From the cell containing the given text, extract its center point as (X, Y) coordinate. 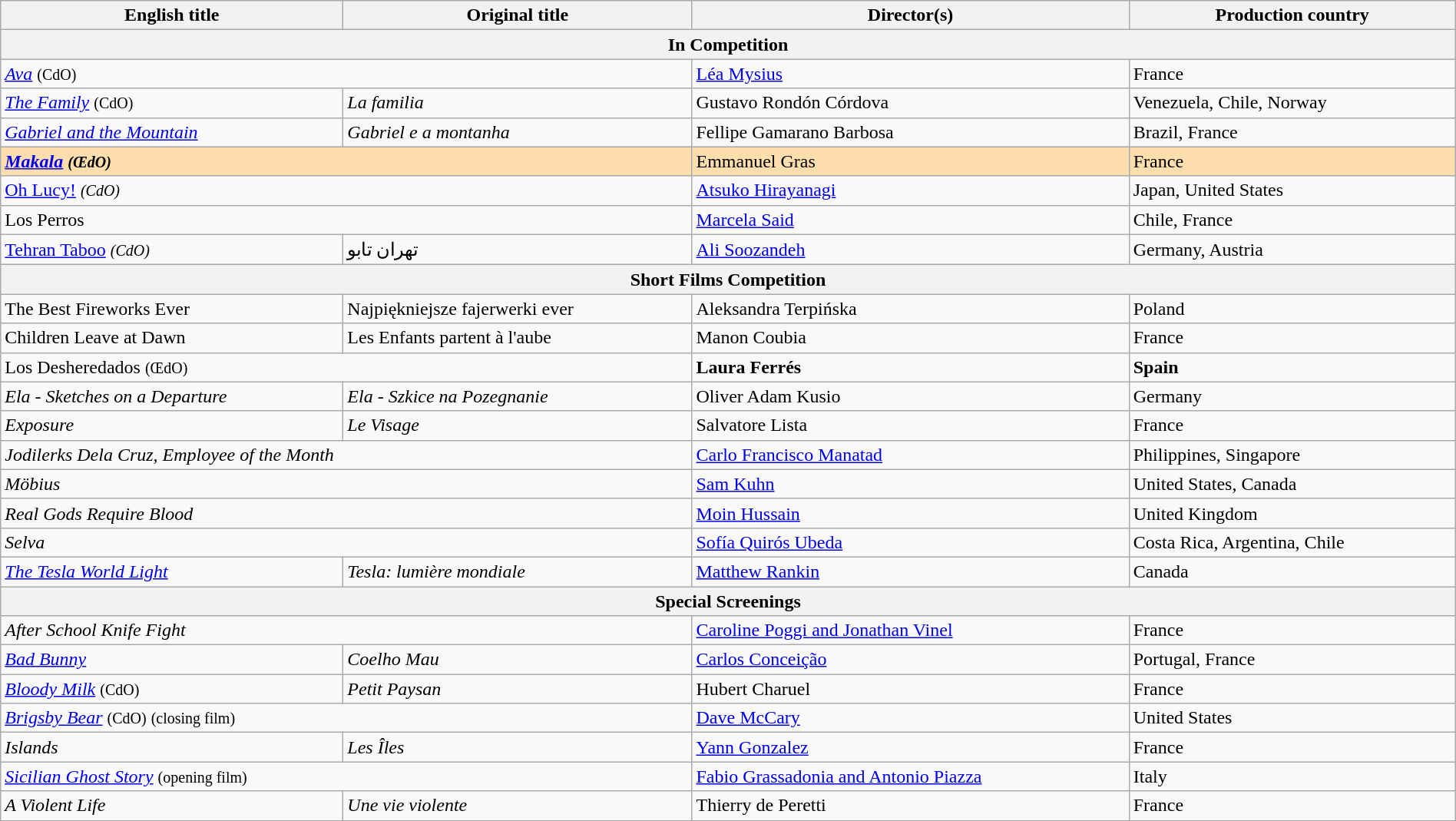
Germany (1292, 396)
Aleksandra Terpińska (911, 309)
Poland (1292, 309)
Original title (518, 15)
Germany, Austria (1292, 250)
Hubert Charuel (911, 689)
Bad Bunny (172, 660)
A Violent Life (172, 806)
The Family (CdO) (172, 103)
Spain (1292, 367)
Sam Kuhn (911, 484)
Production country (1292, 15)
Les Îles (518, 747)
Gabriel and the Mountain (172, 132)
Laura Ferrés (911, 367)
Ela - Sketches on a Departure (172, 396)
Venezuela, Chile, Norway (1292, 103)
Canada (1292, 571)
Gustavo Rondón Córdova (911, 103)
Exposure (172, 425)
Islands (172, 747)
Selva (346, 542)
Coelho Mau (518, 660)
Emmanuel Gras (911, 161)
Caroline Poggi and Jonathan Vinel (911, 631)
Japan, United States (1292, 190)
The Best Fireworks Ever (172, 309)
Oliver Adam Kusio (911, 396)
Los Perros (346, 220)
Brazil, France (1292, 132)
Une vie violente (518, 806)
Portugal, France (1292, 660)
Thierry de Peretti (911, 806)
Bloody Milk (CdO) (172, 689)
Moin Hussain (911, 513)
Special Screenings (728, 601)
Le Visage (518, 425)
United States, Canada (1292, 484)
Fabio Grassadonia and Antonio Piazza (911, 776)
Jodilerks Dela Cruz, Employee of the Month (346, 455)
Najpiękniejsze fajerwerki ever (518, 309)
Tesla: lumière mondiale (518, 571)
United States (1292, 718)
Manon Coubia (911, 338)
Makala (ŒdO) (346, 161)
Les Enfants partent à l'aube (518, 338)
Italy (1292, 776)
Marcela Said (911, 220)
Brigsby Bear (CdO) (closing film) (346, 718)
Carlo Francisco Manatad (911, 455)
Atsuko Hirayanagi (911, 190)
Los Desheredados (ŒdO) (346, 367)
Director(s) (911, 15)
Yann Gonzalez (911, 747)
Sicilian Ghost Story (opening film) (346, 776)
Ali Soozandeh (911, 250)
Short Films Competition (728, 280)
Léa Mysius (911, 74)
La familia (518, 103)
Chile, France (1292, 220)
Real Gods Require Blood (346, 513)
Tehran Taboo (CdO) (172, 250)
Dave McCary (911, 718)
English title (172, 15)
Oh Lucy! (CdO) (346, 190)
Petit Paysan (518, 689)
Costa Rica, Argentina, Chile (1292, 542)
Salvatore Lista (911, 425)
Philippines, Singapore (1292, 455)
Matthew Rankin (911, 571)
Fellipe Gamarano Barbosa (911, 132)
Children Leave at Dawn (172, 338)
United Kingdom (1292, 513)
Sofía Quirós Ubeda (911, 542)
After School Knife Fight (346, 631)
The Tesla World Light (172, 571)
Ava (CdO) (346, 74)
Ela - Szkice na Pozegnanie (518, 396)
Gabriel e a montanha (518, 132)
تهران تابو (518, 250)
In Competition (728, 45)
Möbius (346, 484)
Carlos Conceição (911, 660)
